Identify which cell holds the provided text, then report its [x, y] central coordinate. 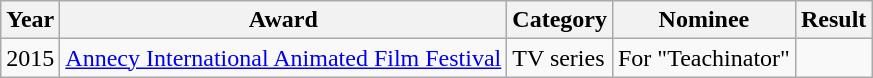
Result [833, 20]
2015 [30, 58]
Nominee [704, 20]
Annecy International Animated Film Festival [284, 58]
Year [30, 20]
Award [284, 20]
For "Teachinator" [704, 58]
TV series [560, 58]
Category [560, 20]
